Detect which cell encompasses the target text, then output its [X, Y] center coordinate. 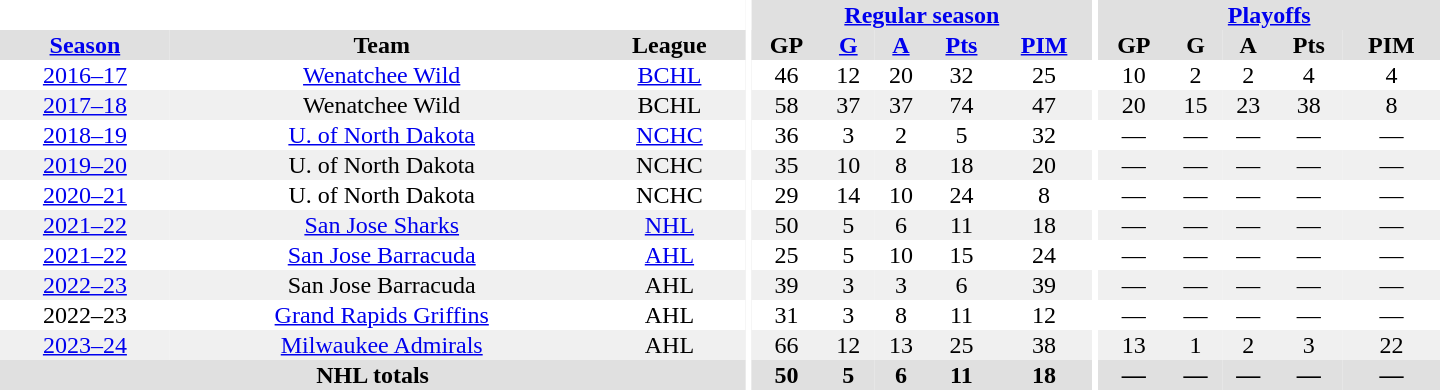
47 [1044, 105]
Grand Rapids Griffins [382, 315]
Team [382, 45]
Season [85, 45]
36 [786, 135]
23 [1248, 105]
Playoffs [1269, 15]
31 [786, 315]
29 [786, 195]
San Jose Sharks [382, 225]
2017–18 [85, 105]
46 [786, 75]
58 [786, 105]
22 [1392, 345]
2019–20 [85, 165]
1 [1196, 345]
Milwaukee Admirals [382, 345]
14 [848, 195]
NHL [670, 225]
2020–21 [85, 195]
74 [961, 105]
2016–17 [85, 75]
66 [786, 345]
2023–24 [85, 345]
League [670, 45]
Regular season [922, 15]
2018–19 [85, 135]
NHL totals [372, 375]
35 [786, 165]
